Return [X, Y] of the center of cell containing provided text 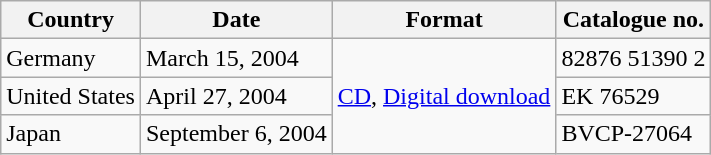
Country [71, 20]
Format [444, 20]
Catalogue no. [634, 20]
Japan [71, 134]
September 6, 2004 [236, 134]
April 27, 2004 [236, 96]
Date [236, 20]
82876 51390 2 [634, 58]
United States [71, 96]
March 15, 2004 [236, 58]
Germany [71, 58]
BVCP-27064 [634, 134]
EK 76529 [634, 96]
CD, Digital download [444, 96]
